Return (x, y) of the center of cell containing provided text 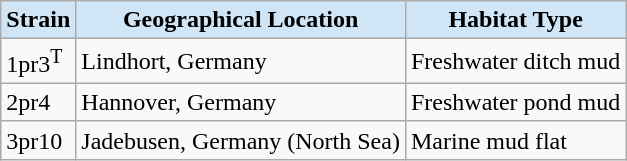
Marine mud flat (515, 140)
Habitat Type (515, 20)
Geographical Location (241, 20)
Strain (38, 20)
3pr10 (38, 140)
Freshwater pond mud (515, 102)
2pr4 (38, 102)
Jadebusen, Germany (North Sea) (241, 140)
Lindhort, Germany (241, 62)
Freshwater ditch mud (515, 62)
Hannover, Germany (241, 102)
1pr3T (38, 62)
